From the cell containing the given text, extract its center point as [x, y] coordinate. 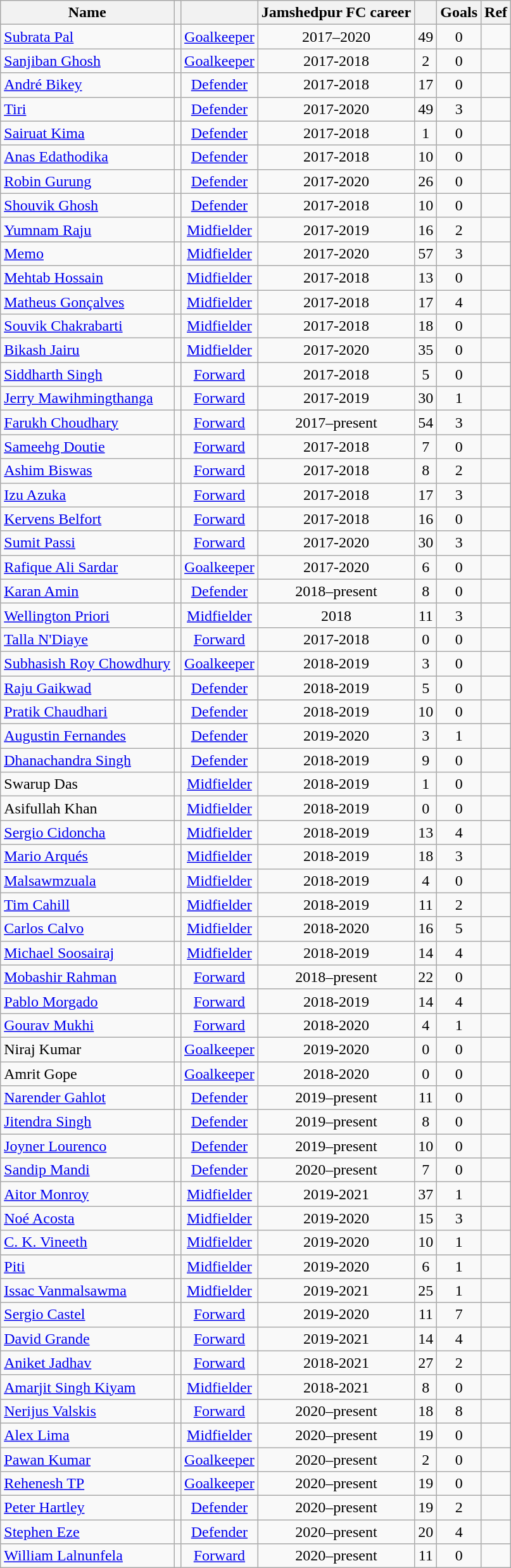
Amrit Gope [87, 1074]
Asifullah Khan [87, 808]
Narender Gahlot [87, 1098]
Pablo Morgado [87, 1001]
C. K. Vineeth [87, 1242]
Karan Amin [87, 591]
Ashim Biswas [87, 471]
20 [426, 1532]
Aniket Jadhav [87, 1363]
2017–present [336, 423]
Mobashir Rahman [87, 977]
Augustin Fernandes [87, 736]
Amarjit Singh Kiyam [87, 1387]
Peter Hartley [87, 1508]
Subhasish Roy Chowdhury [87, 663]
Souvik Chakrabarti [87, 326]
David Grande [87, 1339]
Aitor Monroy [87, 1194]
Sandip Mandi [87, 1170]
Carlos Calvo [87, 929]
Michael Soosairaj [87, 953]
Matheus Gonçalves [87, 302]
Raju Gaikwad [87, 687]
Pawan Kumar [87, 1459]
Dhanachandra Singh [87, 760]
Tiri [87, 109]
Robin Gurung [87, 181]
Bikash Jairu [87, 350]
Noé Acosta [87, 1218]
Siddharth Singh [87, 374]
Malsawmzuala [87, 881]
Stephen Eze [87, 1532]
9 [426, 760]
57 [426, 253]
15 [426, 1218]
Name [87, 13]
Jamshedpur FC career [336, 13]
Sameehg Doutie [87, 447]
Izu Azuka [87, 495]
Nerijus Valskis [87, 1411]
Alex Lima [87, 1435]
Yumnam Raju [87, 229]
Farukh Choudhary [87, 423]
Swarup Das [87, 784]
2018 [336, 615]
37 [426, 1194]
William Lalnunfela [87, 1556]
Ref [496, 13]
Rehenesh TP [87, 1484]
Goals [459, 13]
Shouvik Ghosh [87, 205]
Issac Vanmalsawma [87, 1291]
Kervens Belfort [87, 519]
Piti [87, 1266]
Memo [87, 253]
Jitendra Singh [87, 1122]
35 [426, 350]
25 [426, 1291]
Joyner Lourenco [87, 1146]
Anas Edathodika [87, 157]
Sanjiban Ghosh [87, 61]
Talla N'Diaye [87, 639]
Subrata Pal [87, 37]
Gourav Mukhi [87, 1025]
26 [426, 181]
22 [426, 977]
Pratik Chaudhari [87, 712]
54 [426, 423]
Mario Arqués [87, 857]
Jerry Mawihmingthanga [87, 398]
Sergio Cidoncha [87, 832]
Wellington Priori [87, 615]
Rafique Ali Sardar [87, 567]
Niraj Kumar [87, 1049]
27 [426, 1363]
Mehtab Hossain [87, 277]
Sergio Castel [87, 1315]
André Bikey [87, 85]
Sumit Passi [87, 543]
Tim Cahill [87, 905]
2017–2020 [336, 37]
Sairuat Kima [87, 133]
